Extract the (X, Y) coordinate from the center of the cell holding the provided text.  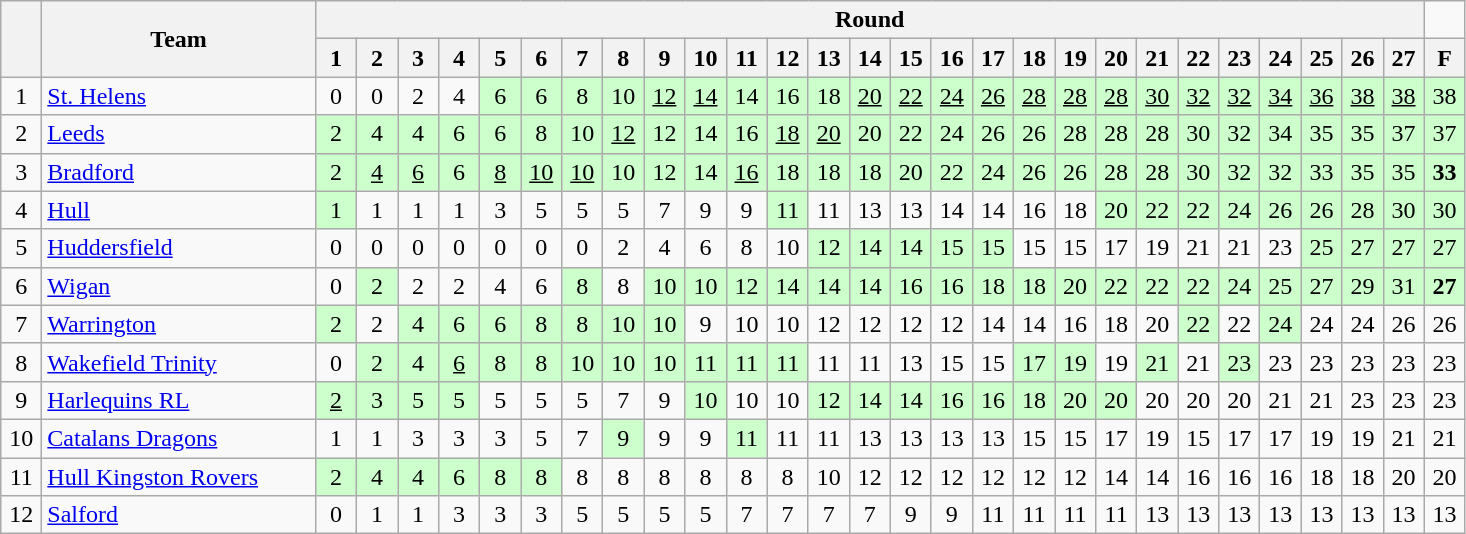
Hull (179, 210)
Wakefield Trinity (179, 362)
31 (1404, 286)
St. Helens (179, 96)
Harlequins RL (179, 400)
Wigan (179, 286)
Salford (179, 515)
Leeds (179, 134)
F (1444, 58)
36 (1322, 96)
Team (179, 39)
Bradford (179, 172)
Huddersfield (179, 248)
Warrington (179, 324)
Hull Kingston Rovers (179, 477)
29 (1362, 286)
Round (870, 20)
Catalans Dragons (179, 438)
